Pinpoint the cell where the given text exists, returning its (x, y) midpoint coordinate. 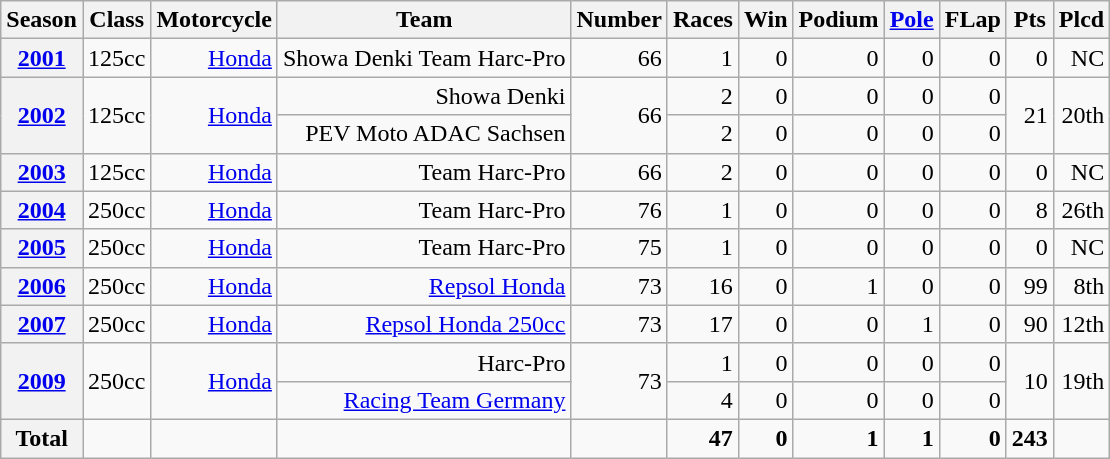
Racing Team Germany (424, 400)
8 (1030, 210)
17 (702, 324)
2006 (42, 286)
12th (1081, 324)
21 (1030, 115)
PEV Moto ADAC Sachsen (424, 134)
Pole (912, 20)
10 (1030, 381)
2009 (42, 381)
2004 (42, 210)
2002 (42, 115)
2005 (42, 248)
76 (619, 210)
Podium (838, 20)
Total (42, 438)
Number (619, 20)
Repsol Honda 250cc (424, 324)
Class (116, 20)
Team (424, 20)
243 (1030, 438)
Plcd (1081, 20)
20th (1081, 115)
Races (702, 20)
19th (1081, 381)
2003 (42, 172)
16 (702, 286)
2007 (42, 324)
75 (619, 248)
8th (1081, 286)
26th (1081, 210)
Showa Denki (424, 96)
Win (766, 20)
Harc-Pro (424, 362)
2001 (42, 58)
Motorcycle (214, 20)
Pts (1030, 20)
90 (1030, 324)
FLap (972, 20)
47 (702, 438)
Repsol Honda (424, 286)
99 (1030, 286)
Season (42, 20)
Showa Denki Team Harc-Pro (424, 58)
4 (702, 400)
